For the text-containing cell, return its midpoint in [X, Y] coordinate format. 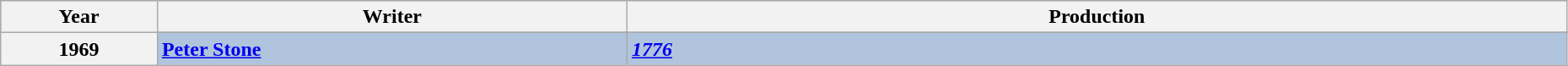
Writer [391, 17]
1776 [1097, 49]
Year [79, 17]
Peter Stone [391, 49]
Production [1097, 17]
1969 [79, 49]
